Return the (x, y) coordinate for the center point of the cell that contains the specified text.  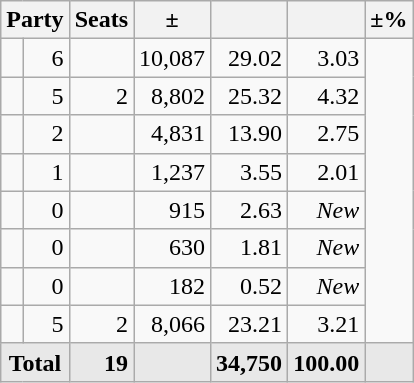
4,831 (172, 134)
8,802 (172, 96)
630 (172, 248)
±% (389, 20)
10,087 (172, 58)
3.21 (326, 324)
Party (35, 20)
2.63 (250, 210)
1 (46, 172)
0.52 (250, 286)
4.32 (326, 96)
1.81 (250, 248)
25.32 (250, 96)
3.55 (250, 172)
6 (46, 58)
8,066 (172, 324)
23.21 (250, 324)
182 (172, 286)
19 (101, 362)
34,750 (250, 362)
3.03 (326, 58)
100.00 (326, 362)
29.02 (250, 58)
13.90 (250, 134)
± (172, 20)
915 (172, 210)
2.01 (326, 172)
Total (35, 362)
1,237 (172, 172)
Seats (101, 20)
2.75 (326, 134)
